Pinpoint the cell where the given text exists, returning its (x, y) midpoint coordinate. 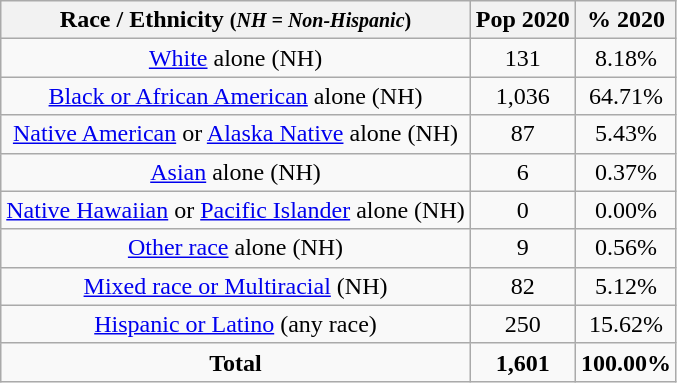
5.43% (626, 134)
8.18% (626, 58)
White alone (NH) (236, 58)
9 (522, 248)
0.37% (626, 172)
Other race alone (NH) (236, 248)
Race / Ethnicity (NH = Non-Hispanic) (236, 20)
Hispanic or Latino (any race) (236, 324)
Asian alone (NH) (236, 172)
Black or African American alone (NH) (236, 96)
0.00% (626, 210)
Mixed race or Multiracial (NH) (236, 286)
Pop 2020 (522, 20)
Total (236, 362)
% 2020 (626, 20)
6 (522, 172)
0.56% (626, 248)
5.12% (626, 286)
15.62% (626, 324)
1,601 (522, 362)
87 (522, 134)
100.00% (626, 362)
82 (522, 286)
Native American or Alaska Native alone (NH) (236, 134)
250 (522, 324)
Native Hawaiian or Pacific Islander alone (NH) (236, 210)
131 (522, 58)
0 (522, 210)
1,036 (522, 96)
64.71% (626, 96)
